Find where the given text appears and provide that cell's center as (X, Y) coordinate. 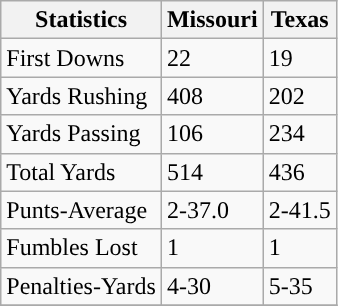
First Downs (82, 58)
Punts-Average (82, 210)
408 (212, 96)
Yards Rushing (82, 96)
Fumbles Lost (82, 248)
106 (212, 134)
2-37.0 (212, 210)
234 (300, 134)
Statistics (82, 20)
5-35 (300, 286)
436 (300, 172)
Yards Passing (82, 134)
19 (300, 58)
Missouri (212, 20)
Texas (300, 20)
4-30 (212, 286)
2-41.5 (300, 210)
514 (212, 172)
Total Yards (82, 172)
202 (300, 96)
22 (212, 58)
Penalties-Yards (82, 286)
